Locate the cell with the specified text and output its (x, y) center coordinate. 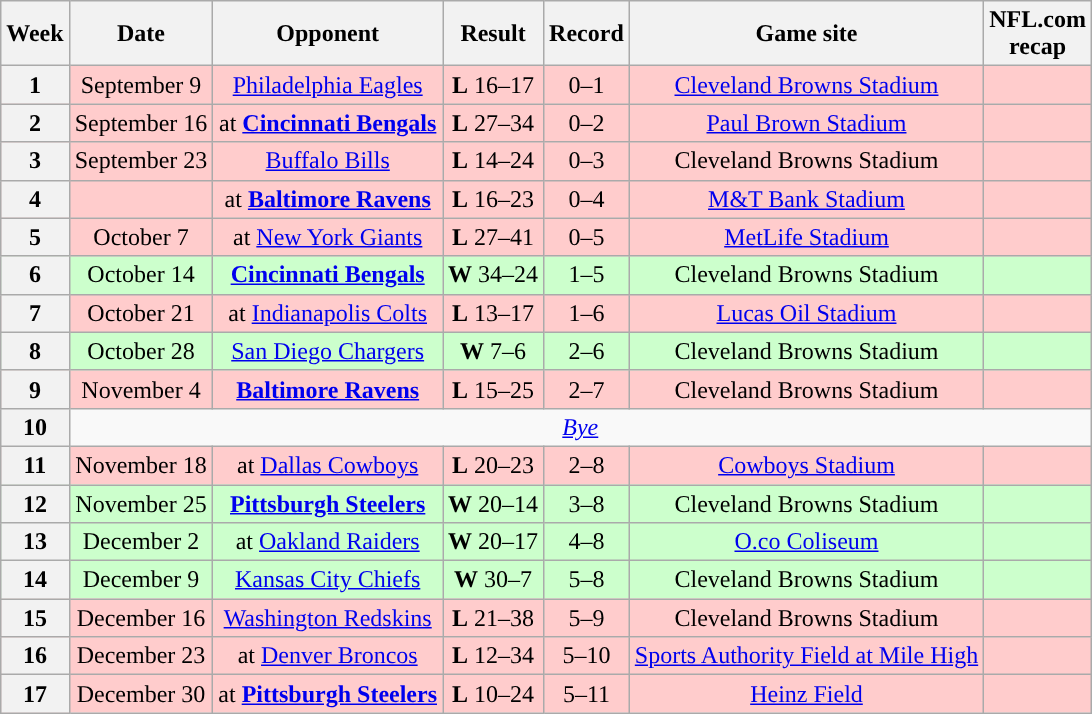
at New York Giants (328, 237)
Opponent (328, 34)
17 (35, 694)
W 20–14 (494, 503)
Bye (580, 427)
at Indianapolis Colts (328, 313)
1–6 (587, 313)
4 (35, 199)
November 4 (141, 389)
M&T Bank Stadium (806, 199)
14 (35, 580)
November 18 (141, 465)
at Cincinnati Bengals (328, 123)
5–8 (587, 580)
at Dallas Cowboys (328, 465)
Record (587, 34)
L 12–34 (494, 656)
0–1 (587, 85)
Washington Redskins (328, 618)
L 16–23 (494, 199)
L 27–41 (494, 237)
December 9 (141, 580)
Cowboys Stadium (806, 465)
5 (35, 237)
L 10–24 (494, 694)
Week (35, 34)
October 28 (141, 351)
December 23 (141, 656)
8 (35, 351)
0–3 (587, 161)
1–5 (587, 275)
W 34–24 (494, 275)
L 20–23 (494, 465)
Lucas Oil Stadium (806, 313)
7 (35, 313)
0–4 (587, 199)
Result (494, 34)
0–2 (587, 123)
W 20–17 (494, 542)
2 (35, 123)
October 7 (141, 237)
16 (35, 656)
15 (35, 618)
December 16 (141, 618)
L 16–17 (494, 85)
Philadelphia Eagles (328, 85)
0–5 (587, 237)
December 30 (141, 694)
12 (35, 503)
Sports Authority Field at Mile High (806, 656)
5–11 (587, 694)
5–10 (587, 656)
at Pittsburgh Steelers (328, 694)
6 (35, 275)
13 (35, 542)
2–6 (587, 351)
December 2 (141, 542)
Kansas City Chiefs (328, 580)
November 25 (141, 503)
October 14 (141, 275)
L 27–34 (494, 123)
1 (35, 85)
L 21–38 (494, 618)
Baltimore Ravens (328, 389)
10 (35, 427)
MetLife Stadium (806, 237)
NFL.comrecap (1038, 34)
4–8 (587, 542)
September 23 (141, 161)
2–7 (587, 389)
at Denver Broncos (328, 656)
Date (141, 34)
Paul Brown Stadium (806, 123)
W 7–6 (494, 351)
L 15–25 (494, 389)
at Baltimore Ravens (328, 199)
Pittsburgh Steelers (328, 503)
5–9 (587, 618)
San Diego Chargers (328, 351)
9 (35, 389)
L 13–17 (494, 313)
Buffalo Bills (328, 161)
at Oakland Raiders (328, 542)
3 (35, 161)
Heinz Field (806, 694)
3–8 (587, 503)
Cincinnati Bengals (328, 275)
Game site (806, 34)
L 14–24 (494, 161)
September 9 (141, 85)
October 21 (141, 313)
O.co Coliseum (806, 542)
11 (35, 465)
W 30–7 (494, 580)
September 16 (141, 123)
2–8 (587, 465)
